Pinpoint the cell where the given text exists, returning its (X, Y) midpoint coordinate. 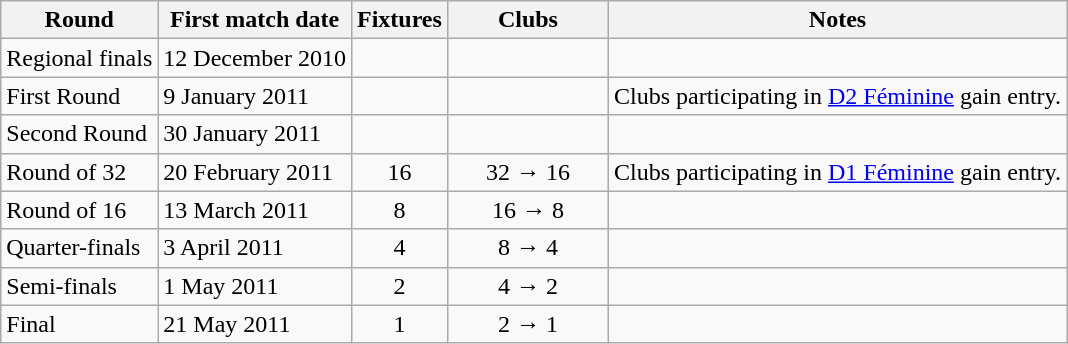
Clubs participating in D2 Féminine gain entry. (837, 96)
Round (80, 20)
1 (399, 324)
4 (399, 248)
30 January 2011 (255, 134)
Round of 16 (80, 210)
4 → 2 (528, 286)
2 (399, 286)
32 → 16 (528, 172)
Quarter-finals (80, 248)
1 May 2011 (255, 286)
8 → 4 (528, 248)
Second Round (80, 134)
Notes (837, 20)
First match date (255, 20)
Clubs (528, 20)
20 February 2011 (255, 172)
Round of 32 (80, 172)
Fixtures (399, 20)
8 (399, 210)
16 → 8 (528, 210)
16 (399, 172)
2 → 1 (528, 324)
21 May 2011 (255, 324)
Semi-finals (80, 286)
3 April 2011 (255, 248)
Clubs participating in D1 Féminine gain entry. (837, 172)
First Round (80, 96)
Regional finals (80, 58)
9 January 2011 (255, 96)
12 December 2010 (255, 58)
Final (80, 324)
13 March 2011 (255, 210)
